Capture the cell that displays the provided text and extract its (X, Y) central coordinate. 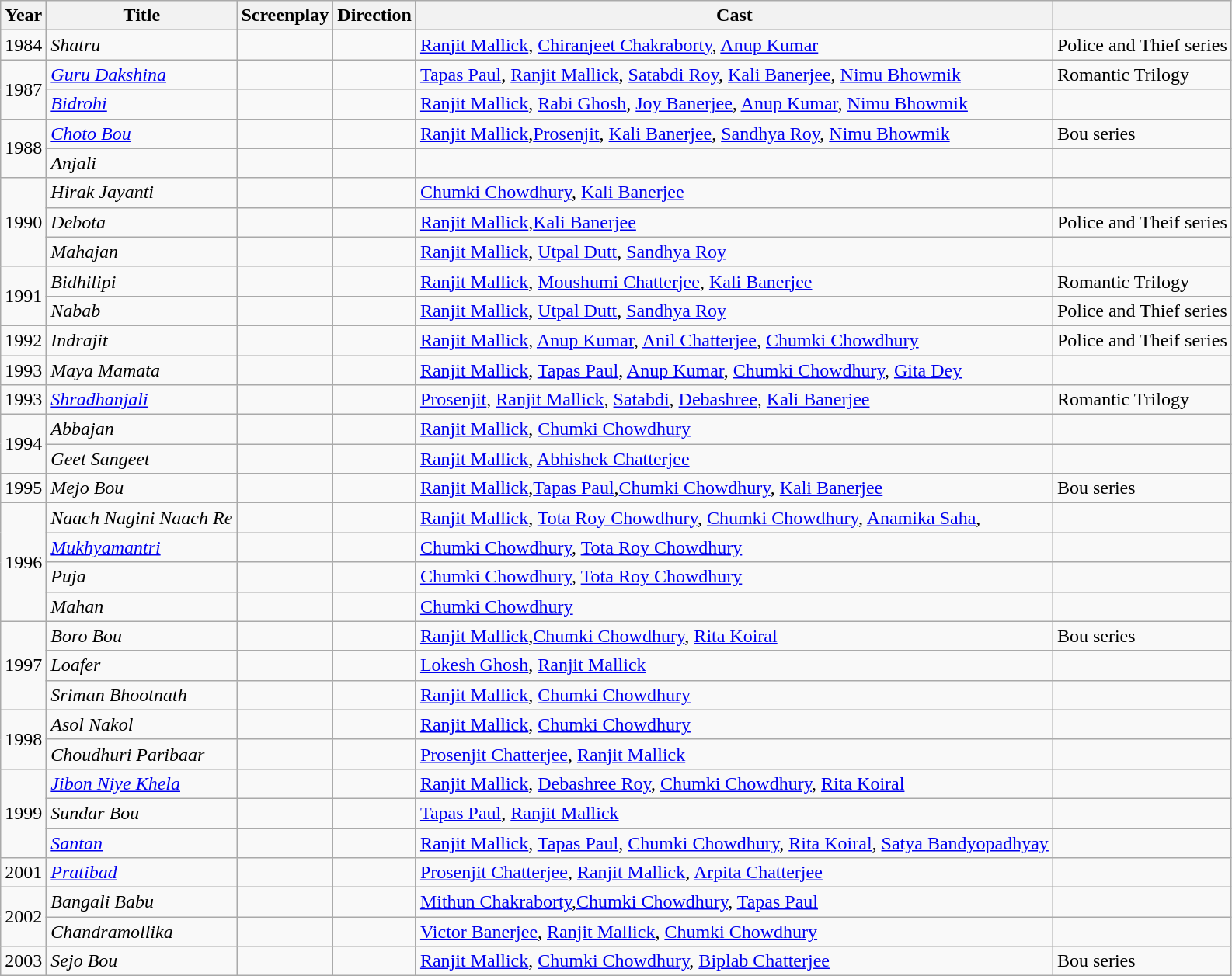
Mithun Chakraborty,Chumki Chowdhury, Tapas Paul (734, 902)
Jibon Niye Khela (141, 783)
Asol Nakol (141, 724)
2003 (23, 961)
Pratibad (141, 873)
2002 (23, 917)
Shradhanjali (141, 400)
1988 (23, 148)
Ranjit Mallick,Chumki Chowdhury, Rita Koiral (734, 636)
Ranjit Mallick, Debashree Roy, Chumki Chowdhury, Rita Koiral (734, 783)
Year (23, 16)
Chandramollika (141, 932)
1994 (23, 444)
Bidrohi (141, 104)
Chumki Chowdhury (734, 606)
Ranjit Mallick, Chumki Chowdhury, Biplab Chatterjee (734, 961)
Anjali (141, 163)
Choto Bou (141, 134)
1992 (23, 340)
Bangali Babu (141, 902)
Chumki Chowdhury, Kali Banerjee (734, 193)
Loafer (141, 665)
1987 (23, 89)
Guru Dakshina (141, 75)
1998 (23, 739)
Mahajan (141, 252)
1999 (23, 813)
Santan (141, 842)
Ranjit Mallick, Rabi Ghosh, Joy Banerjee, Anup Kumar, Nimu Bhowmik (734, 104)
Screenplay (285, 16)
Hirak Jayanti (141, 193)
Ranjit Mallick,Tapas Paul,Chumki Chowdhury, Kali Banerjee (734, 488)
Ranjit Mallick,Prosenjit, Kali Banerjee, Sandhya Roy, Nimu Bhowmik (734, 134)
Sejo Bou (141, 961)
Bidhilipi (141, 281)
1991 (23, 296)
Prosenjit, Ranjit Mallick, Satabdi, Debashree, Kali Banerjee (734, 400)
Debota (141, 222)
Puja (141, 577)
Mahan (141, 606)
Ranjit Mallick,Kali Banerjee (734, 222)
Mukhyamantri (141, 547)
Direction (374, 16)
Boro Bou (141, 636)
Mejo Bou (141, 488)
Ranjit Mallick, Tapas Paul, Anup Kumar, Chumki Chowdhury, Gita Dey (734, 370)
Ranjit Mallick, Tota Roy Chowdhury, Chumki Chowdhury, Anamika Saha, (734, 518)
Abbajan (141, 429)
Victor Banerjee, Ranjit Mallick, Chumki Chowdhury (734, 932)
Lokesh Ghosh, Ranjit Mallick (734, 665)
Sriman Bhootnath (141, 695)
Cast (734, 16)
Ranjit Mallick, Tapas Paul, Chumki Chowdhury, Rita Koiral, Satya Bandyopadhyay (734, 842)
Ranjit Mallick, Abhishek Chatterjee (734, 459)
Shatru (141, 45)
1984 (23, 45)
Ranjit Mallick, Anup Kumar, Anil Chatterjee, Chumki Chowdhury (734, 340)
Ranjit Mallick, Moushumi Chatterjee, Kali Banerjee (734, 281)
Title (141, 16)
Sundar Bou (141, 813)
Prosenjit Chatterjee, Ranjit Mallick, Arpita Chatterjee (734, 873)
Geet Sangeet (141, 459)
2001 (23, 873)
1997 (23, 665)
Naach Nagini Naach Re (141, 518)
Choudhuri Paribaar (141, 754)
Tapas Paul, Ranjit Mallick (734, 813)
Ranjit Mallick, Chiranjeet Chakraborty, Anup Kumar (734, 45)
Indrajit (141, 340)
1996 (23, 562)
Tapas Paul, Ranjit Mallick, Satabdi Roy, Kali Banerjee, Nimu Bhowmik (734, 75)
Maya Mamata (141, 370)
1995 (23, 488)
Prosenjit Chatterjee, Ranjit Mallick (734, 754)
Nabab (141, 311)
1990 (23, 222)
